Determine the (x, y) coordinate at the center of the cell enclosing the given text.  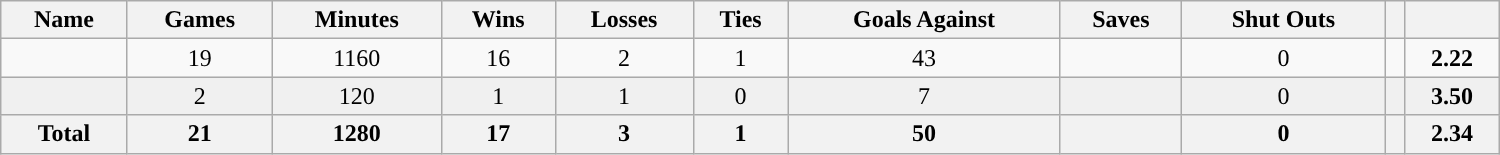
21 (200, 134)
Wins (498, 20)
Saves (1121, 20)
3.50 (1452, 96)
Shut Outs (1284, 20)
Games (200, 20)
Losses (624, 20)
Goals Against (924, 20)
Minutes (356, 20)
17 (498, 134)
43 (924, 58)
Ties (740, 20)
16 (498, 58)
2.22 (1452, 58)
2.34 (1452, 134)
1280 (356, 134)
7 (924, 96)
3 (624, 134)
19 (200, 58)
Total (64, 134)
50 (924, 134)
120 (356, 96)
Name (64, 20)
1160 (356, 58)
